Provide the (x, y) coordinate of the cell's center where the given text is located.  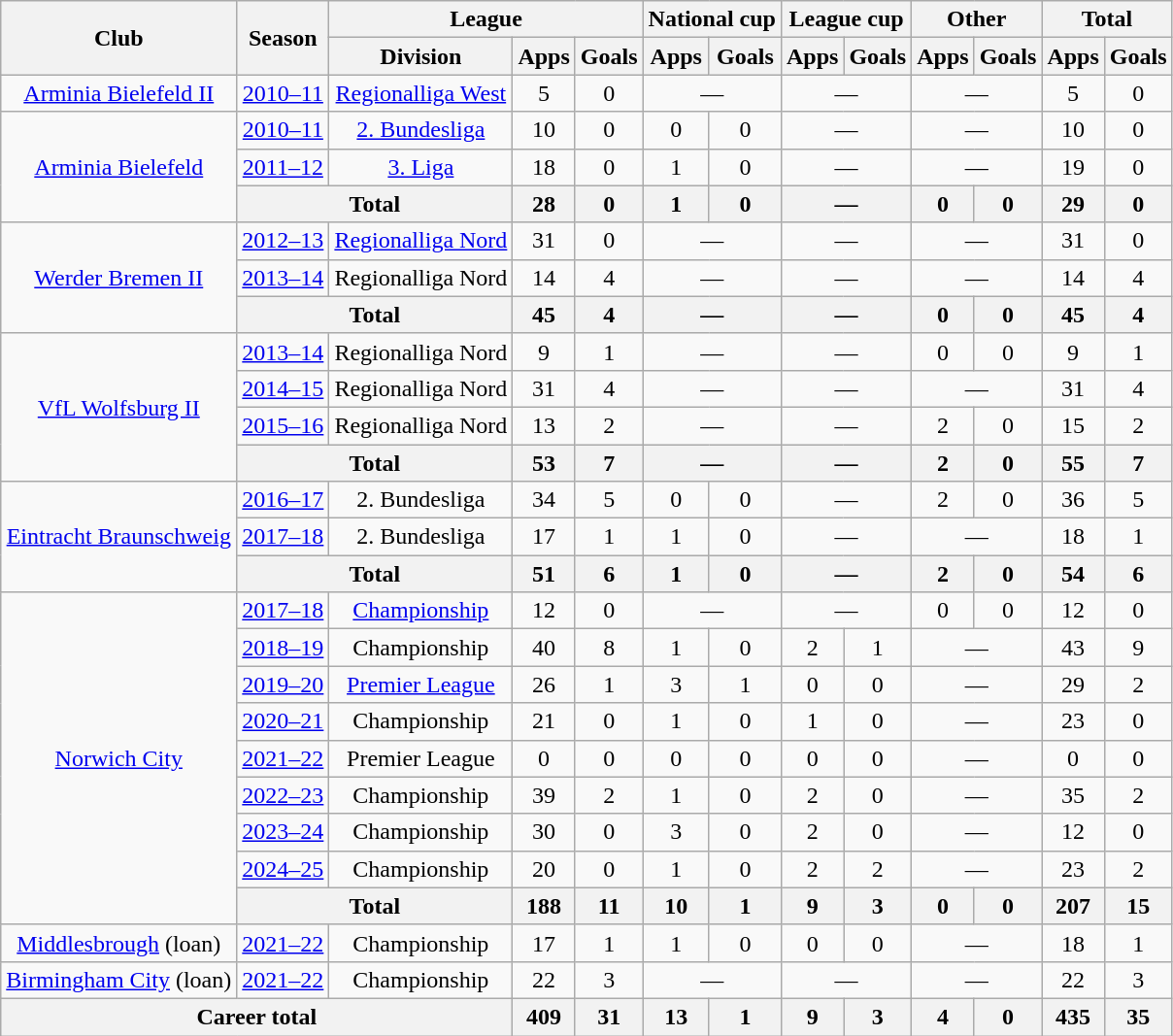
53 (544, 463)
Arminia Bielefeld II (118, 93)
League cup (846, 19)
30 (544, 832)
19 (1073, 167)
20 (544, 869)
2022–23 (284, 795)
2016–17 (284, 500)
2024–25 (284, 869)
2015–16 (284, 425)
Eintracht Braunschweig (118, 537)
Career total (256, 1017)
54 (1073, 574)
League (486, 19)
2019–20 (284, 685)
40 (544, 648)
8 (609, 648)
188 (544, 906)
43 (1073, 648)
2012–13 (284, 241)
11 (609, 906)
207 (1073, 906)
34 (544, 500)
Middlesbrough (loan) (118, 943)
3. Liga (421, 167)
26 (544, 685)
Arminia Bielefeld (118, 167)
2011–12 (284, 167)
Club (118, 38)
Season (284, 38)
28 (544, 204)
National cup (712, 19)
2023–24 (284, 832)
36 (1073, 500)
VfL Wolfsburg II (118, 407)
Werder Bremen II (118, 278)
Norwich City (118, 759)
Birmingham City (loan) (118, 980)
2020–21 (284, 721)
2018–19 (284, 648)
51 (544, 574)
Division (421, 56)
39 (544, 795)
55 (1073, 463)
Other (977, 19)
409 (544, 1017)
21 (544, 721)
2014–15 (284, 388)
435 (1073, 1017)
Regionalliga West (421, 93)
